Detect which cell encompasses the target text, then output its (X, Y) center coordinate. 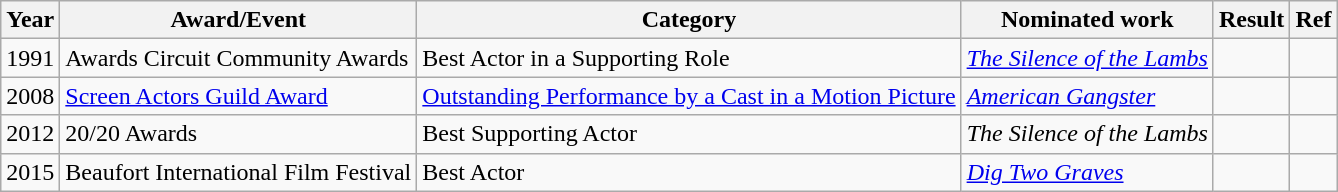
Award/Event (238, 20)
Result (1251, 20)
20/20 Awards (238, 134)
Outstanding Performance by a Cast in a Motion Picture (689, 96)
Screen Actors Guild Award (238, 96)
Best Supporting Actor (689, 134)
2012 (30, 134)
Dig Two Graves (1087, 172)
American Gangster (1087, 96)
Category (689, 20)
Beaufort International Film Festival (238, 172)
2008 (30, 96)
1991 (30, 58)
Awards Circuit Community Awards (238, 58)
2015 (30, 172)
Ref (1314, 20)
Best Actor in a Supporting Role (689, 58)
Best Actor (689, 172)
Nominated work (1087, 20)
Year (30, 20)
